Search for the cell housing the specified text and yield its (X, Y) center coordinate. 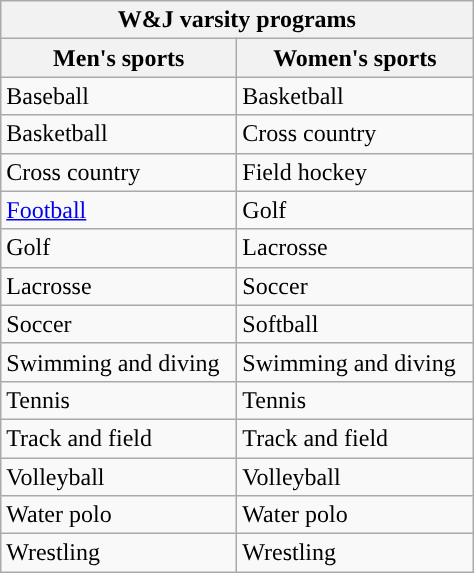
Women's sports (355, 58)
Field hockey (355, 172)
Softball (355, 324)
Baseball (119, 96)
W&J varsity programs (237, 20)
Football (119, 210)
Men's sports (119, 58)
